Provide the (X, Y) coordinate of the cell's center where the given text is located.  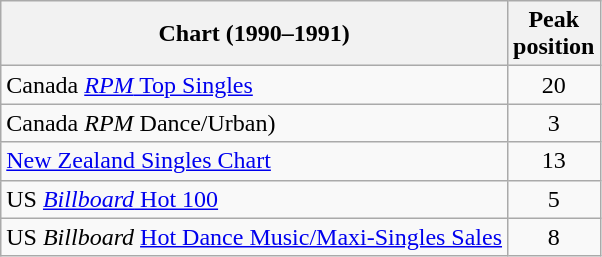
New Zealand Singles Chart (254, 161)
3 (554, 123)
Canada RPM Top Singles (254, 85)
5 (554, 199)
20 (554, 85)
Canada RPM Dance/Urban) (254, 123)
13 (554, 161)
US Billboard Hot Dance Music/Maxi-Singles Sales (254, 237)
Chart (1990–1991) (254, 34)
Peakposition (554, 34)
8 (554, 237)
US Billboard Hot 100 (254, 199)
